Determine the (X, Y) coordinate at the center of the cell enclosing the given text.  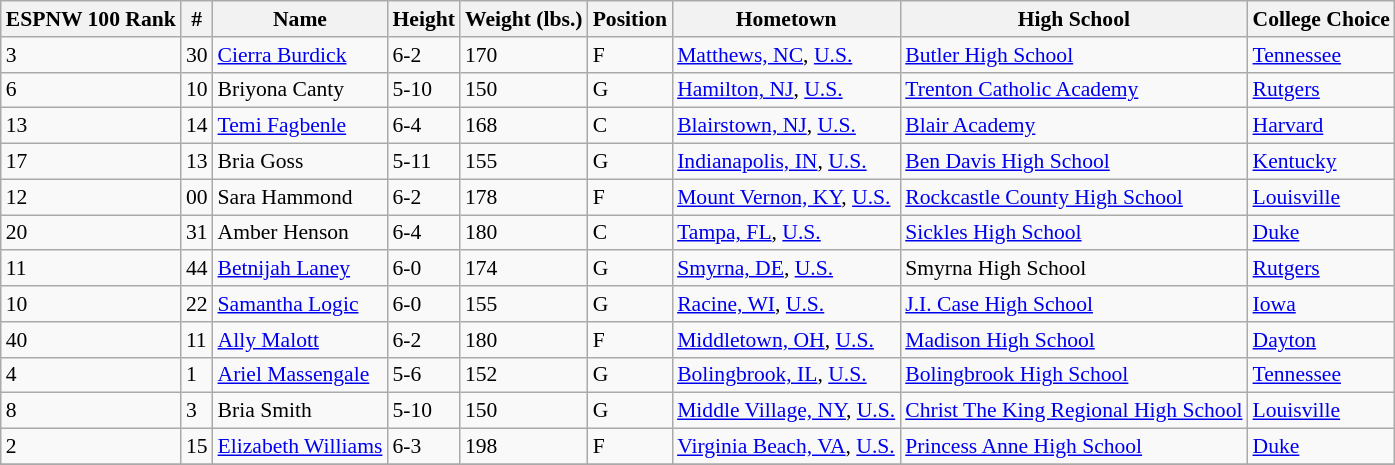
ESPNW 100 Rank (91, 19)
Princess Anne High School (1074, 447)
Mount Vernon, KY, U.S. (786, 197)
22 (197, 304)
Bolingbrook High School (1074, 375)
170 (524, 55)
Indianapolis, IN, U.S. (786, 162)
Samantha Logic (300, 304)
1 (197, 375)
Harvard (1322, 126)
High School (1074, 19)
Smyrna, DE, U.S. (786, 269)
Hamilton, NJ, U.S. (786, 90)
17 (91, 162)
12 (91, 197)
Betnijah Laney (300, 269)
15 (197, 447)
Ally Malott (300, 340)
152 (524, 375)
44 (197, 269)
4 (91, 375)
6 (91, 90)
174 (524, 269)
Sara Hammond (300, 197)
# (197, 19)
Rockcastle County High School (1074, 197)
Name (300, 19)
178 (524, 197)
Bria Smith (300, 411)
Briyona Canty (300, 90)
8 (91, 411)
40 (91, 340)
198 (524, 447)
Sickles High School (1074, 233)
20 (91, 233)
Position (630, 19)
Blairstown, NJ, U.S. (786, 126)
Virginia Beach, VA, U.S. (786, 447)
31 (197, 233)
Amber Henson (300, 233)
Weight (lbs.) (524, 19)
Butler High School (1074, 55)
Iowa (1322, 304)
Trenton Catholic Academy (1074, 90)
5-6 (423, 375)
Ariel Massengale (300, 375)
2 (91, 447)
Bria Goss (300, 162)
Temi Fagbenle (300, 126)
Bolingbrook, IL, U.S. (786, 375)
14 (197, 126)
6-3 (423, 447)
5-11 (423, 162)
Kentucky (1322, 162)
30 (197, 55)
00 (197, 197)
Madison High School (1074, 340)
Matthews, NC, U.S. (786, 55)
College Choice (1322, 19)
Middle Village, NY, U.S. (786, 411)
J.I. Case High School (1074, 304)
Elizabeth Williams (300, 447)
Smyrna High School (1074, 269)
Cierra Burdick (300, 55)
168 (524, 126)
Hometown (786, 19)
Dayton (1322, 340)
Christ The King Regional High School (1074, 411)
Racine, WI, U.S. (786, 304)
Ben Davis High School (1074, 162)
Middletown, OH, U.S. (786, 340)
Height (423, 19)
Blair Academy (1074, 126)
Tampa, FL, U.S. (786, 233)
